For the text-containing cell, return its midpoint in [X, Y] coordinate format. 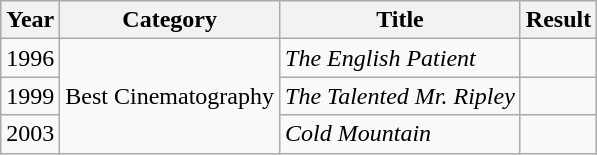
1999 [30, 96]
1996 [30, 58]
2003 [30, 134]
The Talented Mr. Ripley [400, 96]
The English Patient [400, 58]
Best Cinematography [170, 96]
Year [30, 20]
Result [558, 20]
Cold Mountain [400, 134]
Category [170, 20]
Title [400, 20]
